Locate the cell with the specified text and output its [X, Y] center coordinate. 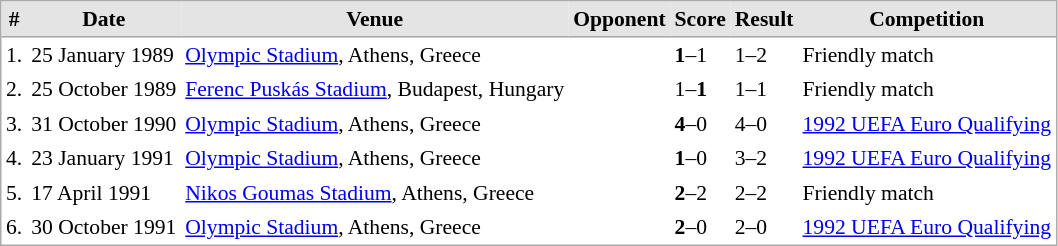
1–0 [700, 158]
1. [14, 55]
Venue [375, 20]
3. [14, 123]
31 October 1990 [104, 123]
Opponent [620, 20]
2. [14, 89]
25 October 1989 [104, 89]
Ferenc Puskás Stadium, Budapest, Hungary [375, 89]
17 April 1991 [104, 193]
30 October 1991 [104, 227]
25 January 1989 [104, 55]
Result [764, 20]
23 January 1991 [104, 158]
# [14, 20]
5. [14, 193]
Score [700, 20]
Date [104, 20]
1–2 [764, 55]
3–2 [764, 158]
6. [14, 227]
4. [14, 158]
Competition [926, 20]
Nikos Goumas Stadium, Athens, Greece [375, 193]
